Capture the cell that displays the provided text and extract its [x, y] central coordinate. 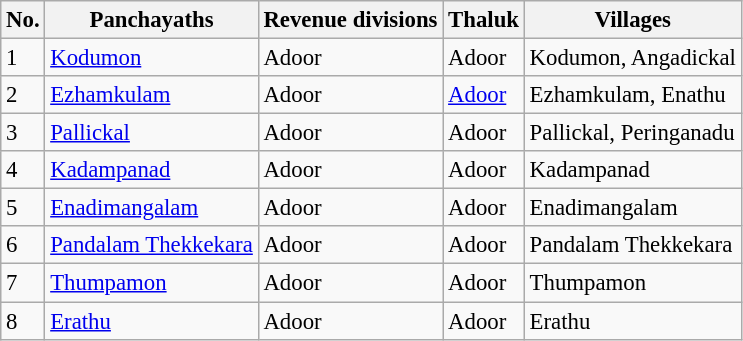
Pallickal, Peringanadu [632, 133]
3 [23, 133]
Revenue divisions [350, 20]
7 [23, 283]
Kodumon [152, 58]
5 [23, 208]
Thaluk [484, 20]
1 [23, 58]
Kodumon, Angadickal [632, 58]
2 [23, 95]
8 [23, 321]
Villages [632, 20]
4 [23, 170]
Ezhamkulam [152, 95]
Ezhamkulam, Enathu [632, 95]
Panchayaths [152, 20]
6 [23, 245]
Pallickal [152, 133]
No. [23, 20]
